Search for the cell housing the specified text and yield its [x, y] center coordinate. 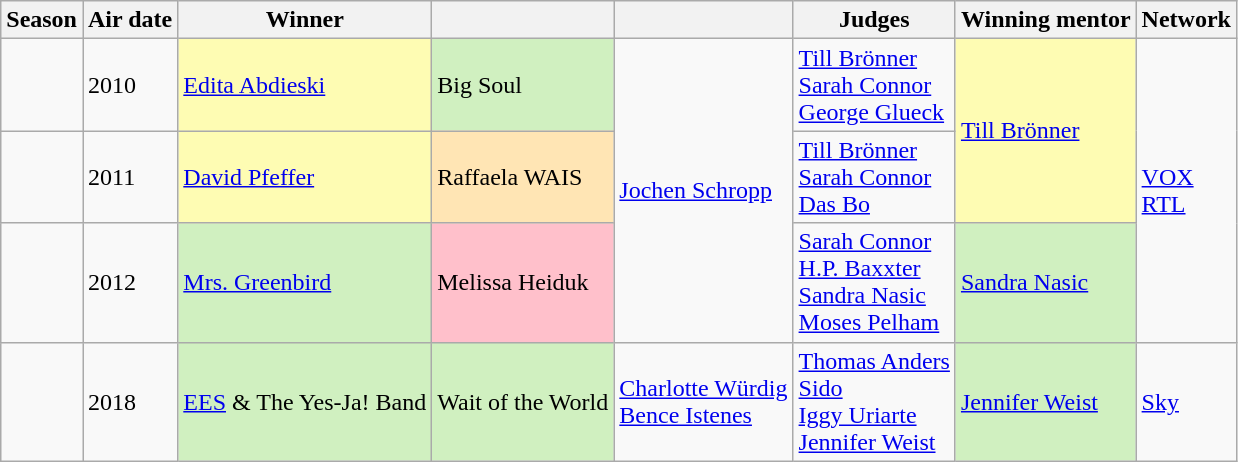
Big Soul [523, 85]
Wait of the World [523, 402]
Melissa Heiduk [523, 282]
Till Brönner Sarah Connor Das Bo [874, 177]
2011 [130, 177]
Jennifer Weist [1046, 402]
Network [1186, 20]
Jochen Schropp [704, 190]
Sky [1186, 402]
Edita Abdieski [305, 85]
Sarah ConnorH.P. BaxxterSandra NasicMoses Pelham [874, 282]
Season [42, 20]
Till Brönner [1046, 131]
Till Brönner Sarah Connor George Glueck [874, 85]
Thomas AndersSidoIggy UriarteJennifer Weist [874, 402]
EES & The Yes-Ja! Band [305, 402]
Mrs. Greenbird [305, 282]
Winner [305, 20]
2012 [130, 282]
Raffaela WAIS [523, 177]
Charlotte WürdigBence Istenes [704, 402]
2010 [130, 85]
VOXRTL [1186, 190]
2018 [130, 402]
Air date [130, 20]
Judges [874, 20]
Winning mentor [1046, 20]
David Pfeffer [305, 177]
Sandra Nasic [1046, 282]
